For the text-containing cell, return its midpoint in [X, Y] coordinate format. 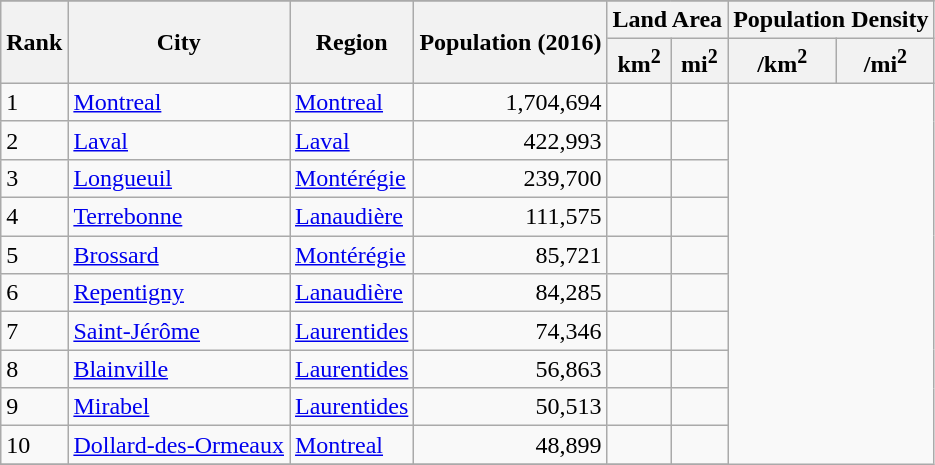
Terrebonne [179, 217]
84,285 [510, 293]
50,513 [510, 407]
Population (2016) [510, 42]
Region [352, 42]
111,575 [510, 217]
/mi2 [886, 62]
1,704,694 [510, 102]
Dollard-des-Ormeaux [179, 445]
56,863 [510, 369]
Blainville [179, 369]
mi2 [699, 62]
Saint-Jérôme [179, 331]
74,346 [510, 331]
422,993 [510, 140]
Mirabel [179, 407]
Population Density [831, 20]
7 [34, 331]
239,700 [510, 178]
Rank [34, 42]
5 [34, 255]
Land Area [668, 20]
3 [34, 178]
85,721 [510, 255]
Longueuil [179, 178]
8 [34, 369]
2 [34, 140]
1 [34, 102]
10 [34, 445]
Repentigny [179, 293]
km2 [639, 62]
City [179, 42]
Brossard [179, 255]
48,899 [510, 445]
6 [34, 293]
/km2 [782, 62]
9 [34, 407]
4 [34, 217]
